Locate the cell with the specified text and output its (x, y) center coordinate. 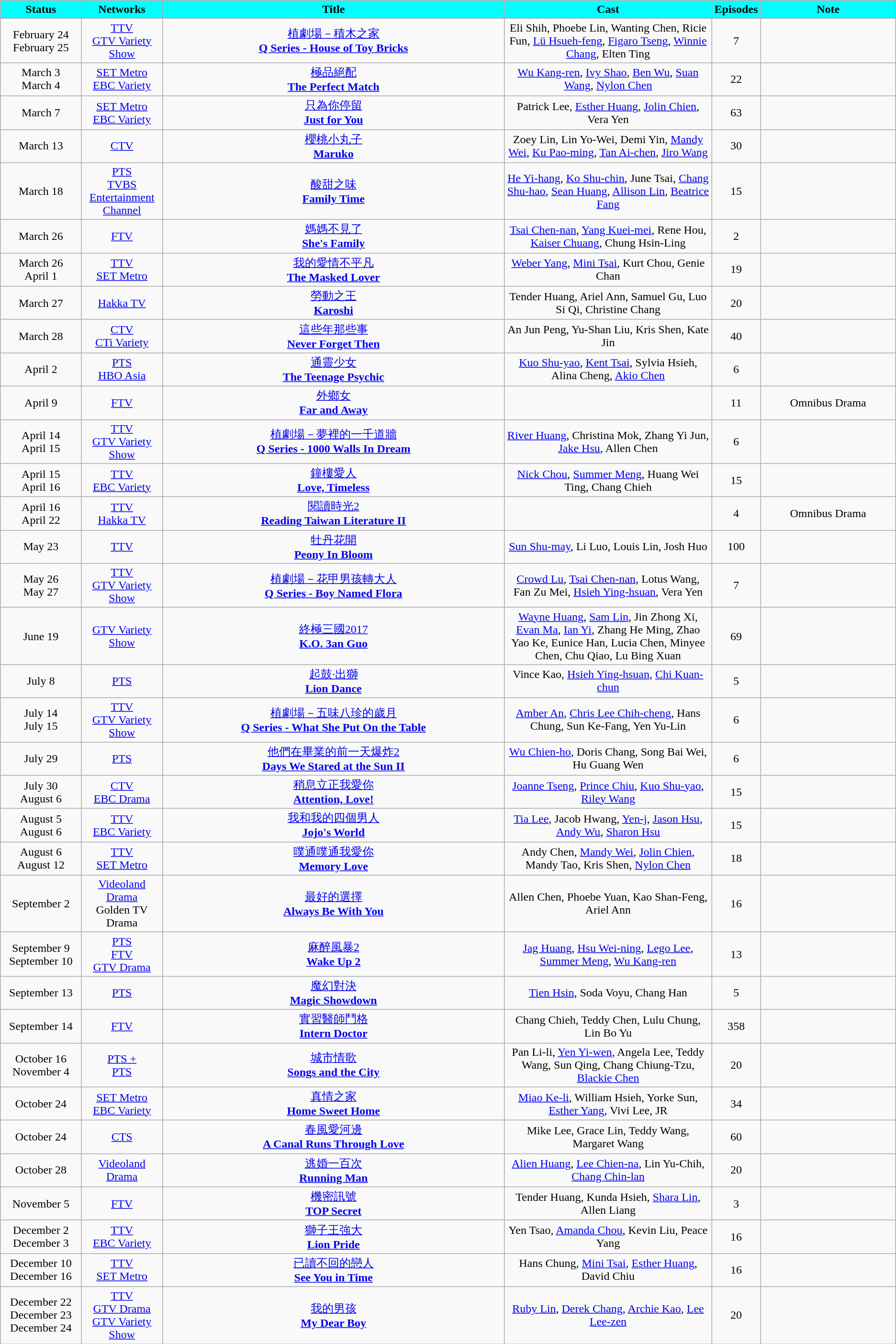
March 27 (41, 303)
PTSTVBS Entertainment Channel (122, 192)
Allen Chen, Phoebe Yuan, Kao Shan-Feng, Ariel Ann (608, 904)
4 (736, 514)
May 23 (41, 547)
鐘樓愛人Love, Timeless (333, 480)
TTVGTV DramaGTV Variety Show (122, 1315)
Mike Lee, Grace Lin, Teddy Wang, Margaret Wang (608, 1137)
我和我的四個男人Jojo's World (333, 825)
April 16April 22 (41, 514)
我的愛情不平凡The Masked Lover (333, 270)
勞動之王Karoshi (333, 303)
TTVHakka TV (122, 514)
September 13 (41, 993)
稍息立正我愛你Attention, Love! (333, 792)
TTV (122, 547)
Hans Chung, Mini Tsai, Esther Huang, David Chiu (608, 1270)
100 (736, 547)
獅子王強大Lion Pride (333, 1237)
March 28 (41, 336)
February 24February 25 (41, 41)
Wu Chien-ho, Doris Chang, Song Bai Wei, Hu Guang Wen (608, 759)
Pan Li-li, Yen Yi-wen, Angela Lee, Teddy Wang, Sun Qing, Chang Chiung-Tzu, Blackie Chen (608, 1065)
March 26 (41, 237)
植劇場－花甲男孩轉大人Q Series - Boy Named Flora (333, 586)
植劇場－積木之家Q Series - House of Toy Bricks (333, 41)
Episodes (736, 10)
最好的選擇Always Be With You (333, 904)
River Huang, Christina Mok, Zhang Yi Jun, Jake Hsu, Allen Chen (608, 441)
69 (736, 636)
Note (828, 10)
October 28 (41, 1170)
Chang Chieh, Teddy Chen, Lulu Chung, Lin Bo Yu (608, 1026)
通靈少女The Teenage Psychic (333, 370)
August 6August 12 (41, 858)
外鄉女Far and Away (333, 403)
December 2December 3 (41, 1237)
March 18 (41, 192)
He Yi-hang, Ko Shu-chin, June Tsai, Chang Shu-hao, Sean Huang, Allison Lin, Beatrice Fang (608, 192)
3 (736, 1204)
CTS (122, 1137)
March 7 (41, 113)
春風愛河邊A Canal Runs Through Love (333, 1137)
植劇場－夢裡的一千道牆Q Series - 1000 Walls In Dream (333, 441)
2 (736, 237)
September 2 (41, 904)
Andy Chen, Mandy Wei, Jolin Chien, Mandy Tao, Kris Shen, Nylon Chen (608, 858)
July 8 (41, 681)
Sun Shu-may, Li Luo, Louis Lin, Josh Huo (608, 547)
Cast (608, 10)
May 26May 27 (41, 586)
PTSHBO Asia (122, 370)
March 3March 4 (41, 79)
30 (736, 146)
實習醫師鬥格Intern Doctor (333, 1026)
July 14July 15 (41, 720)
Videoland Drama (122, 1170)
Zoey Lin, Lin Yo-Wei, Demi Yin, Mandy Wei, Ku Pao-ming, Tan Ai-chen, Jiro Wang (608, 146)
CTVCTi Variety (122, 336)
櫻桃小丸子Maruko (333, 146)
Eli Shih, Phoebe Lin, Wanting Chen, Ricie Fun, Lü Hsueh-feng, Figaro Tseng, Winnie Chang, Elten Ting (608, 41)
GTV Variety Show (122, 636)
逃婚一百次Running Man (333, 1170)
Videoland DramaGolden TV Drama (122, 904)
Tia Lee, Jacob Hwang, Yen-j, Jason Hsu, Andy Wu, Sharon Hsu (608, 825)
酸甜之味Family Time (333, 192)
Alien Huang, Lee Chien-na, Lin Yu-Chih, Chang Chin-lan (608, 1170)
October 16November 4 (41, 1065)
已讀不回的戀人See You in Time (333, 1270)
August 5August 6 (41, 825)
June 19 (41, 636)
終極三國2017K.O. 3an Guo (333, 636)
Tender Huang, Kunda Hsieh, Shara Lin, Allen Liang (608, 1204)
March 26April 1 (41, 270)
September 9September 10 (41, 954)
April 15April 16 (41, 480)
Tender Huang, Ariel Ann, Samuel Gu, Luo Si Qi, Christine Chang (608, 303)
358 (736, 1026)
機密訊號TOP Secret (333, 1204)
真情之家Home Sweet Home (333, 1104)
極品絕配The Perfect Match (333, 79)
Nick Chou, Summer Meng, Huang Wei Ting, Chang Chieh (608, 480)
July 30August 6 (41, 792)
閱讀時光2Reading Taiwan Literature II (333, 514)
22 (736, 79)
我的男孩My Dear Boy (333, 1315)
April 14April 15 (41, 441)
麻醉風暴2Wake Up 2 (333, 954)
34 (736, 1104)
Kuo Shu-yao, Kent Tsai, Sylvia Hsieh, Alina Cheng, Akio Chen (608, 370)
起鼓·出獅Lion Dance (333, 681)
An Jun Peng, Yu-Shan Liu, Kris Shen, Kate Jin (608, 336)
60 (736, 1137)
他們在畢業的前一天爆炸2Days We Stared at the Sun II (333, 759)
Hakka TV (122, 303)
這些年那些事Never Forget Then (333, 336)
只為你停留Just for You (333, 113)
Title (333, 10)
植劇場－五味八珍的歲月Q Series - What She Put On the Table (333, 720)
November 5 (41, 1204)
Wu Kang-ren, Ivy Shao, Ben Wu, Suan Wang, Nylon Chen (608, 79)
媽媽不見了She's Family (333, 237)
Crowd Lu, Tsai Chen-nan, Lotus Wang, Fan Zu Mei, Hsieh Ying-hsuan, Vera Yen (608, 586)
40 (736, 336)
19 (736, 270)
噗通噗通我愛你Memory Love (333, 858)
April 9 (41, 403)
Ruby Lin, Derek Chang, Archie Kao, Lee Lee-zen (608, 1315)
PTSFTVGTV Drama (122, 954)
Vince Kao, Hsieh Ying-hsuan, Chi Kuan-chun (608, 681)
城市情歌Songs and the City (333, 1065)
Status (41, 10)
CTVEBC Drama (122, 792)
Amber An, Chris Lee Chih-cheng, Hans Chung, Sun Ke-Fang, Yen Yu-Lin (608, 720)
牡丹花開Peony In Bloom (333, 547)
Networks (122, 10)
Weber Yang, Mini Tsai, Kurt Chou, Genie Chan (608, 270)
March 13 (41, 146)
11 (736, 403)
Tien Hsin, Soda Voyu, Chang Han (608, 993)
Miao Ke-li, William Hsieh, Yorke Sun, Esther Yang, Vivi Lee, JR (608, 1104)
December 10December 16 (41, 1270)
13 (736, 954)
Patrick Lee, Esther Huang, Jolin Chien, Vera Yen (608, 113)
Wayne Huang, Sam Lin, Jin Zhong Xi, Evan Ma, Ian Yi, Zhang He Ming, Zhao Yao Ke, Eunice Han, Lucia Chen, Minyee Chen, Chu Qiao, Lu Bing Xuan (608, 636)
Yen Tsao, Amanda Chou, Kevin Liu, Peace Yang (608, 1237)
PTS +PTS (122, 1065)
December 22December 23December 24 (41, 1315)
Joanne Tseng, Prince Chiu, Kuo Shu-yao, Riley Wang (608, 792)
CTV (122, 146)
18 (736, 858)
April 2 (41, 370)
魔幻對決Magic Showdown (333, 993)
September 14 (41, 1026)
July 29 (41, 759)
Jag Huang, Hsu Wei-ning, Lego Lee, Summer Meng, Wu Kang-ren (608, 954)
Tsai Chen-nan, Yang Kuei-mei, Rene Hou, Kaiser Chuang, Chung Hsin-Ling (608, 237)
63 (736, 113)
